From the cell containing the given text, extract its center point as [x, y] coordinate. 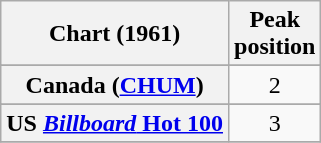
US Billboard Hot 100 [115, 123]
Canada (CHUM) [115, 85]
Chart (1961) [115, 34]
2 [275, 85]
3 [275, 123]
Peakposition [275, 34]
